Provide the (X, Y) coordinate of the cell's center where the given text is located.  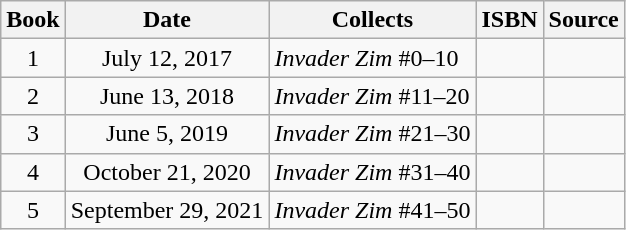
3 (33, 134)
Collects (372, 20)
2 (33, 96)
5 (33, 210)
Book (33, 20)
October 21, 2020 (167, 172)
ISBN (510, 20)
Invader Zim #0–10 (372, 58)
Invader Zim #31–40 (372, 172)
Date (167, 20)
4 (33, 172)
Source (584, 20)
Invader Zim #41–50 (372, 210)
July 12, 2017 (167, 58)
1 (33, 58)
June 13, 2018 (167, 96)
September 29, 2021 (167, 210)
Invader Zim #11–20 (372, 96)
June 5, 2019 (167, 134)
Invader Zim #21–30 (372, 134)
